Extract the (X, Y) coordinate from the center of the cell holding the provided text.  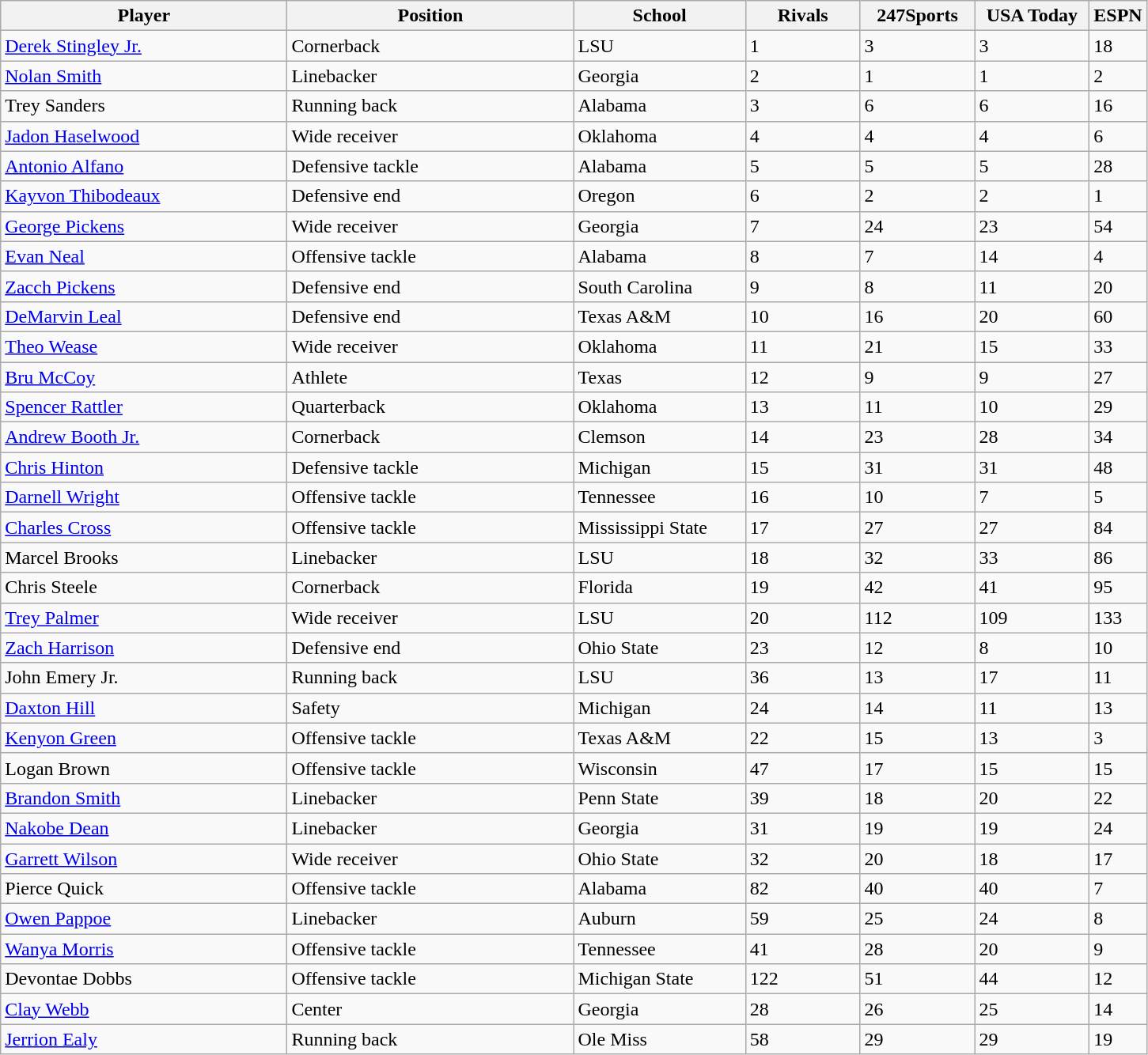
Player (144, 16)
Texas (660, 377)
Michigan State (660, 979)
54 (1118, 226)
Marcel Brooks (144, 558)
Andrew Booth Jr. (144, 437)
Charles Cross (144, 527)
Rivals (802, 16)
51 (918, 979)
USA Today (1032, 16)
Evan Neal (144, 256)
58 (802, 1039)
133 (1118, 618)
Logan Brown (144, 768)
Derek Stingley Jr. (144, 46)
26 (918, 1009)
122 (802, 979)
21 (918, 346)
84 (1118, 527)
Jadon Haselwood (144, 136)
Devontae Dobbs (144, 979)
South Carolina (660, 286)
47 (802, 768)
34 (1118, 437)
Darnell Wright (144, 497)
Spencer Rattler (144, 407)
Center (430, 1009)
Theo Wease (144, 346)
Quarterback (430, 407)
Nakobe Dean (144, 828)
School (660, 16)
112 (918, 618)
Position (430, 16)
Florida (660, 588)
Mississippi State (660, 527)
109 (1032, 618)
Clemson (660, 437)
Trey Sanders (144, 106)
Kayvon Thibodeaux (144, 196)
Chris Hinton (144, 467)
Bru McCoy (144, 377)
Oregon (660, 196)
Athlete (430, 377)
Penn State (660, 798)
Chris Steele (144, 588)
247Sports (918, 16)
George Pickens (144, 226)
ESPN (1118, 16)
60 (1118, 316)
Kenyon Green (144, 738)
Garrett Wilson (144, 858)
Antonio Alfano (144, 166)
Brandon Smith (144, 798)
Wanya Morris (144, 949)
John Emery Jr. (144, 678)
Ole Miss (660, 1039)
Nolan Smith (144, 76)
42 (918, 588)
Auburn (660, 919)
39 (802, 798)
48 (1118, 467)
59 (802, 919)
Jerrion Ealy (144, 1039)
Clay Webb (144, 1009)
Safety (430, 708)
Wisconsin (660, 768)
44 (1032, 979)
Owen Pappoe (144, 919)
Trey Palmer (144, 618)
Zach Harrison (144, 648)
DeMarvin Leal (144, 316)
36 (802, 678)
Zacch Pickens (144, 286)
95 (1118, 588)
Daxton Hill (144, 708)
Pierce Quick (144, 889)
82 (802, 889)
86 (1118, 558)
